Output the (X, Y) coordinate of the center of the cell containing the given text.  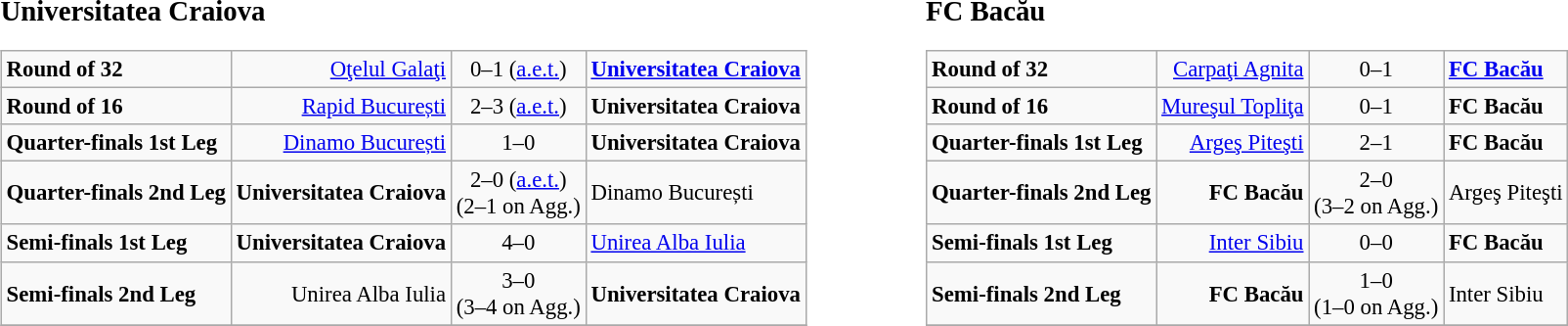
2–0(3–2 on Agg.) (1376, 194)
1–0 (518, 143)
Oţelul Galaţi (340, 70)
0–1 (a.e.t.) (518, 70)
2–3 (a.e.t.) (518, 107)
0–0 (1376, 243)
1–0(1–0 on Agg.) (1376, 294)
2–0 (a.e.t.)(2–1 on Agg.) (518, 194)
2–1 (1376, 143)
Rapid București (340, 107)
3–0(3–4 on Agg.) (518, 294)
Carpaţi Agnita (1233, 70)
Mureşul Topliţa (1233, 107)
4–0 (518, 243)
